Locate the cell with the specified text and output its (x, y) center coordinate. 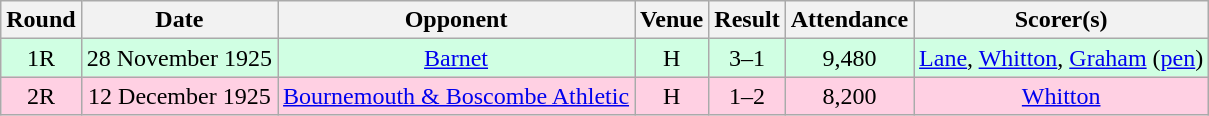
Result (747, 20)
1R (41, 58)
28 November 1925 (179, 58)
Whitton (1062, 96)
Attendance (849, 20)
9,480 (849, 58)
12 December 1925 (179, 96)
3–1 (747, 58)
8,200 (849, 96)
Opponent (456, 20)
Bournemouth & Boscombe Athletic (456, 96)
Lane, Whitton, Graham (pen) (1062, 58)
Barnet (456, 58)
Round (41, 20)
Scorer(s) (1062, 20)
Date (179, 20)
Venue (672, 20)
1–2 (747, 96)
2R (41, 96)
